Locate the cell with the specified text and output its [x, y] center coordinate. 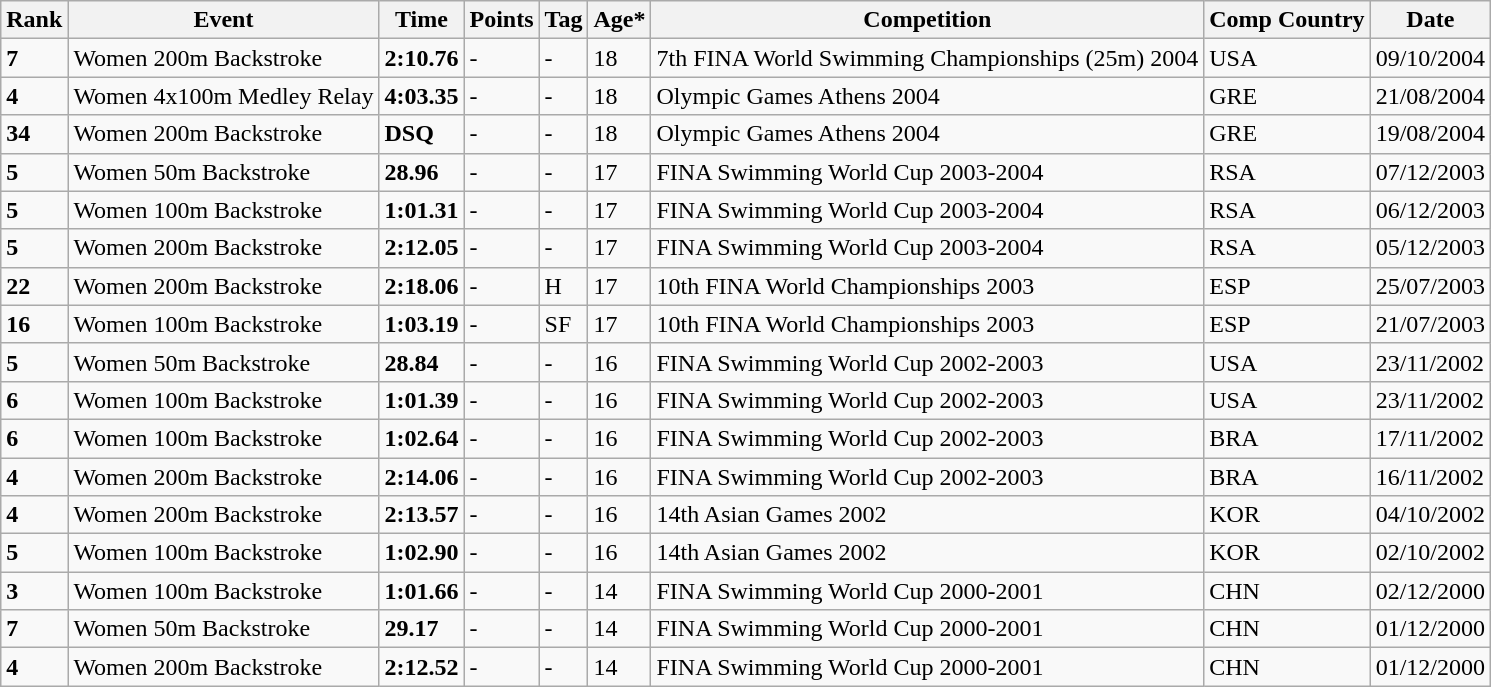
21/08/2004 [1430, 96]
Women 4x100m Medley Relay [224, 96]
7th FINA World Swimming Championships (25m) 2004 [928, 58]
Date [1430, 20]
28.84 [422, 362]
Tag [564, 20]
H [564, 286]
Comp Country [1287, 20]
21/07/2003 [1430, 324]
Competition [928, 20]
05/12/2003 [1430, 248]
29.17 [422, 629]
1:01.66 [422, 591]
28.96 [422, 172]
Age* [620, 20]
1:03.19 [422, 324]
09/10/2004 [1430, 58]
34 [34, 134]
07/12/2003 [1430, 172]
1:02.64 [422, 438]
2:14.06 [422, 477]
2:18.06 [422, 286]
2:10.76 [422, 58]
06/12/2003 [1430, 210]
1:02.90 [422, 553]
DSQ [422, 134]
1:01.31 [422, 210]
Event [224, 20]
02/12/2000 [1430, 591]
Points [502, 20]
3 [34, 591]
22 [34, 286]
4:03.35 [422, 96]
2:13.57 [422, 515]
16/11/2002 [1430, 477]
17/11/2002 [1430, 438]
SF [564, 324]
1:01.39 [422, 400]
02/10/2002 [1430, 553]
04/10/2002 [1430, 515]
25/07/2003 [1430, 286]
2:12.05 [422, 248]
2:12.52 [422, 667]
19/08/2004 [1430, 134]
Rank [34, 20]
Time [422, 20]
